Determine the [x, y] coordinate at the center of the cell enclosing the given text.  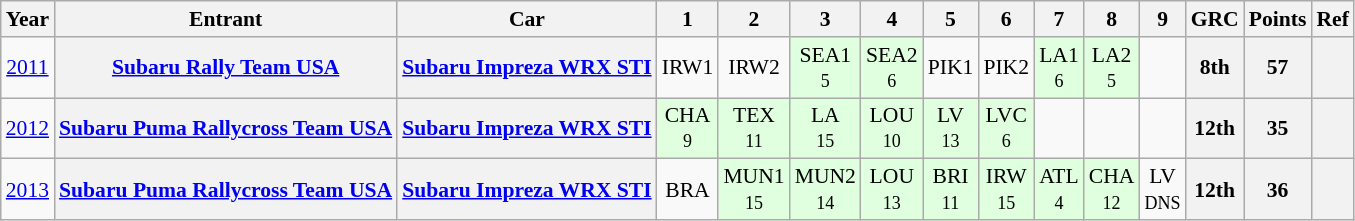
Ref [1332, 19]
TEX11 [754, 128]
Points [1278, 19]
PIK1 [951, 68]
CHA9 [688, 128]
4 [892, 19]
36 [1278, 190]
LVDNS [1162, 190]
SEA15 [826, 68]
CHA12 [1112, 190]
2 [754, 19]
3 [826, 19]
LOU13 [892, 190]
LOU 10 [892, 128]
IRW2 [754, 68]
BRA [688, 190]
GRC [1215, 19]
BRI11 [951, 190]
35 [1278, 128]
2011 [28, 68]
PIK2 [1006, 68]
LA25 [1112, 68]
LVC6 [1006, 128]
Subaru Rally Team USA [226, 68]
Year [28, 19]
2013 [28, 190]
LV13 [951, 128]
LA 15 [826, 128]
9 [1162, 19]
Car [526, 19]
LA16 [1059, 68]
57 [1278, 68]
SEA26 [892, 68]
1 [688, 19]
5 [951, 19]
8 [1112, 19]
Entrant [226, 19]
7 [1059, 19]
IRW1 [688, 68]
IRW15 [1006, 190]
8th [1215, 68]
MUN214 [826, 190]
ATL4 [1059, 190]
MUN115 [754, 190]
2012 [28, 128]
6 [1006, 19]
